Find where the given text appears and provide that cell's center as [X, Y] coordinate. 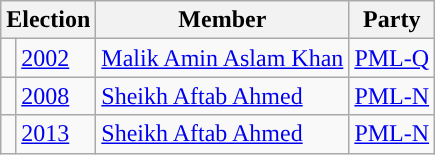
Party [392, 20]
2008 [56, 96]
2002 [56, 58]
PML-Q [392, 58]
Member [222, 20]
Malik Amin Aslam Khan [222, 58]
2013 [56, 134]
Election [48, 20]
